Scan for the cell matching the given text and deliver its (x, y) coordinate at center. 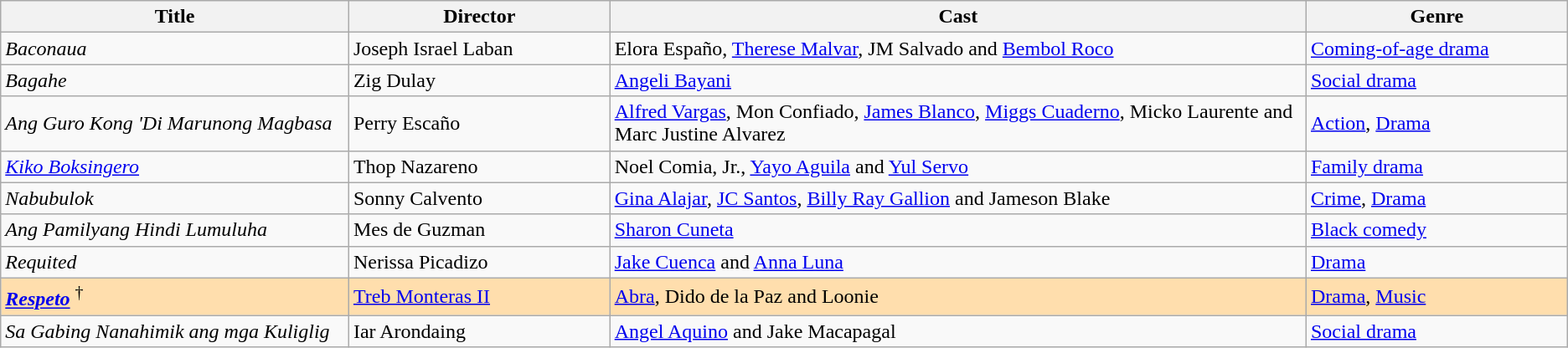
Nabubulok (175, 198)
Coming-of-age drama (1436, 49)
Thop Nazareno (479, 166)
Director (479, 17)
Requited (175, 262)
Bagahe (175, 80)
Sharon Cuneta (958, 230)
Ang Pamilyang Hindi Lumuluha (175, 230)
Title (175, 17)
Nerissa Picadizo (479, 262)
Abra, Dido de la Paz and Loonie (958, 296)
Family drama (1436, 166)
Cast (958, 17)
Mes de Guzman (479, 230)
Crime, Drama (1436, 198)
Sa Gabing Nanahimik ang mga Kuliglig (175, 331)
Respeto † (175, 296)
Drama (1436, 262)
Iar Arondaing (479, 331)
Elora Españo, Therese Malvar, JM Salvado and Bembol Roco (958, 49)
Alfred Vargas, Mon Confiado, James Blanco, Miggs Cuaderno, Micko Laurente and Marc Justine Alvarez (958, 124)
Noel Comia, Jr., Yayo Aguila and Yul Servo (958, 166)
Zig Dulay (479, 80)
Kiko Boksingero (175, 166)
Action, Drama (1436, 124)
Angel Aquino and Jake Macapagal (958, 331)
Jake Cuenca and Anna Luna (958, 262)
Baconaua (175, 49)
Drama, Music (1436, 296)
Sonny Calvento (479, 198)
Black comedy (1436, 230)
Gina Alajar, JC Santos, Billy Ray Gallion and Jameson Blake (958, 198)
Ang Guro Kong 'Di Marunong Magbasa (175, 124)
Perry Escaño (479, 124)
Joseph Israel Laban (479, 49)
Treb Monteras II (479, 296)
Angeli Bayani (958, 80)
Genre (1436, 17)
